Return (X, Y) of the center of cell containing provided text 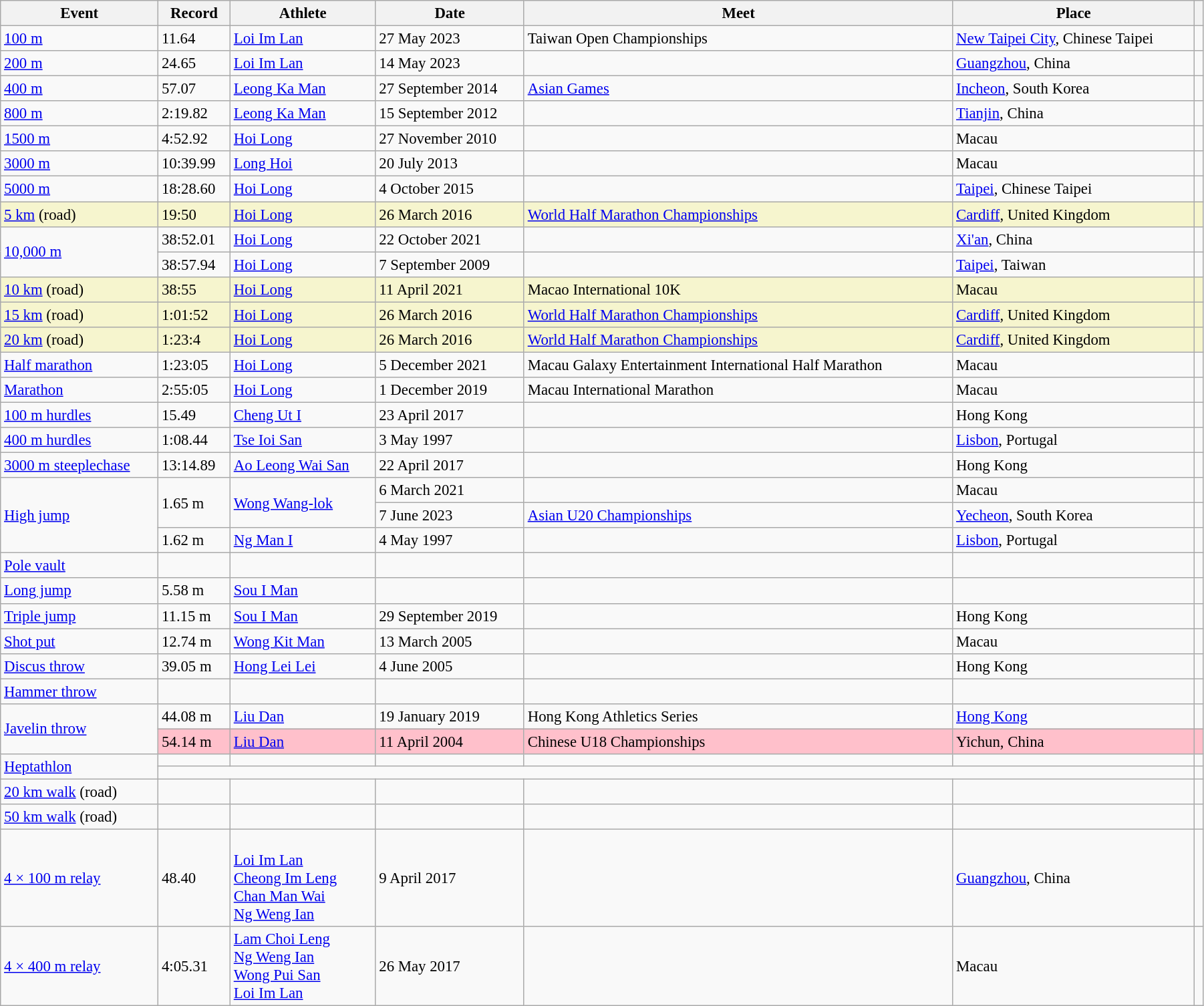
400 m (80, 89)
3000 m (80, 164)
Asian Games (738, 89)
19:50 (194, 214)
11.64 (194, 39)
1:23:05 (194, 365)
Meet (738, 13)
5000 m (80, 189)
1.62 m (194, 540)
Xi'an, China (1074, 239)
Taipei, Taiwan (1074, 265)
Wong Kit Man (303, 641)
High jump (80, 516)
14 May 2023 (450, 63)
Cheng Ut I (303, 415)
Taipei, Chinese Taipei (1074, 189)
Ng Man I (303, 540)
11.15 m (194, 616)
1:08.44 (194, 440)
7 September 2009 (450, 265)
1:01:52 (194, 315)
4 October 2015 (450, 189)
3000 m steeplechase (80, 466)
24.65 (194, 63)
39.05 m (194, 666)
3 May 1997 (450, 440)
38:55 (194, 289)
27 November 2010 (450, 139)
5.58 m (194, 591)
5 km (road) (80, 214)
7 June 2023 (450, 516)
Athlete (303, 13)
19 January 2019 (450, 717)
Loi Im LanCheong Im LengChan Man WaiNg Weng Ian (303, 878)
Taiwan Open Championships (738, 39)
4:05.31 (194, 966)
Hammer throw (80, 691)
Event (80, 13)
22 October 2021 (450, 239)
12.74 m (194, 641)
20 July 2013 (450, 164)
Javelin throw (80, 729)
Half marathon (80, 365)
1500 m (80, 139)
1:23:4 (194, 340)
22 April 2017 (450, 466)
44.08 m (194, 717)
Tse Ioi San (303, 440)
4:52.92 (194, 139)
Yichun, China (1074, 741)
Place (1074, 13)
38:52.01 (194, 239)
Date (450, 13)
38:57.94 (194, 265)
Macao International 10K (738, 289)
1.65 m (194, 502)
20 km (road) (80, 340)
Tianjin, China (1074, 114)
Hong Lei Lei (303, 666)
2:19.82 (194, 114)
9 April 2017 (450, 878)
2:55:05 (194, 390)
100 m hurdles (80, 415)
Macau International Marathon (738, 390)
Discus throw (80, 666)
5 December 2021 (450, 365)
200 m (80, 63)
Wong Wang-lok (303, 502)
Incheon, South Korea (1074, 89)
57.07 (194, 89)
15 km (road) (80, 315)
15.49 (194, 415)
Record (194, 13)
6 March 2021 (450, 490)
11 April 2021 (450, 289)
4 June 2005 (450, 666)
Long Hoi (303, 164)
48.40 (194, 878)
13 March 2005 (450, 641)
54.14 m (194, 741)
Pole vault (80, 566)
Hong Kong Athletics Series (738, 717)
50 km walk (road) (80, 817)
4 × 100 m relay (80, 878)
Yecheon, South Korea (1074, 516)
20 km walk (road) (80, 792)
11 April 2004 (450, 741)
Asian U20 Championships (738, 516)
10,000 m (80, 251)
Shot put (80, 641)
4 May 1997 (450, 540)
Chinese U18 Championships (738, 741)
100 m (80, 39)
Triple jump (80, 616)
Marathon (80, 390)
1 December 2019 (450, 390)
800 m (80, 114)
New Taipei City, Chinese Taipei (1074, 39)
Heptathlon (80, 767)
Lam Choi LengNg Weng IanWong Pui SanLoi Im Lan (303, 966)
27 September 2014 (450, 89)
15 September 2012 (450, 114)
26 May 2017 (450, 966)
18:28.60 (194, 189)
23 April 2017 (450, 415)
10 km (road) (80, 289)
10:39.99 (194, 164)
27 May 2023 (450, 39)
Macau Galaxy Entertainment International Half Marathon (738, 365)
Long jump (80, 591)
400 m hurdles (80, 440)
13:14.89 (194, 466)
29 September 2019 (450, 616)
Ao Leong Wai San (303, 466)
4 × 400 m relay (80, 966)
